Determine the (X, Y) coordinate at the center of the cell enclosing the given text.  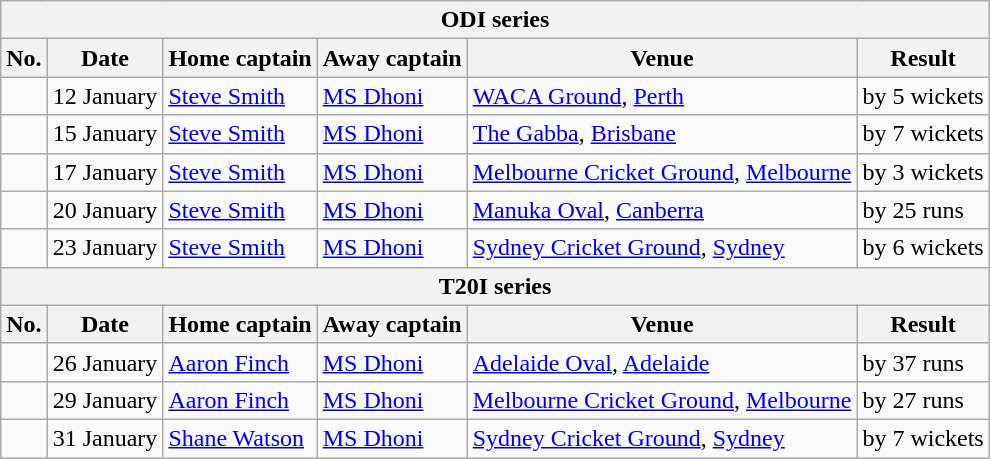
20 January (105, 210)
T20I series (495, 286)
Shane Watson (240, 438)
by 27 runs (923, 400)
12 January (105, 96)
by 37 runs (923, 362)
ODI series (495, 20)
by 3 wickets (923, 172)
Manuka Oval, Canberra (662, 210)
17 January (105, 172)
31 January (105, 438)
15 January (105, 134)
by 25 runs (923, 210)
Adelaide Oval, Adelaide (662, 362)
WACA Ground, Perth (662, 96)
by 5 wickets (923, 96)
29 January (105, 400)
by 6 wickets (923, 248)
The Gabba, Brisbane (662, 134)
23 January (105, 248)
26 January (105, 362)
